Return the (x, y) coordinate for the center point of the cell that contains the specified text.  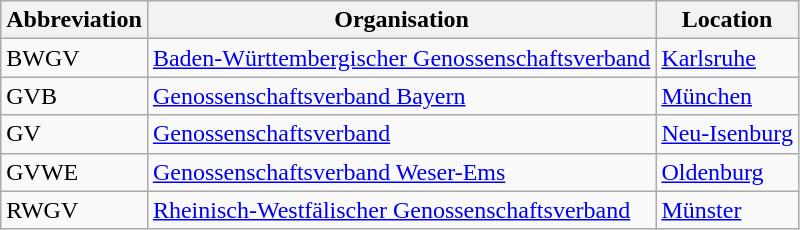
Münster (728, 210)
GVB (74, 96)
GV (74, 134)
Karlsruhe (728, 58)
Oldenburg (728, 172)
RWGV (74, 210)
Abbreviation (74, 20)
Organisation (401, 20)
Baden-Württembergischer Genossenschaftsverband (401, 58)
Neu-Isenburg (728, 134)
Genossenschaftsverband Bayern (401, 96)
GVWE (74, 172)
Genossenschaftsverband (401, 134)
Location (728, 20)
Rheinisch-Westfälischer Genossenschaftsverband (401, 210)
Genossenschaftsverband Weser-Ems (401, 172)
BWGV (74, 58)
München (728, 96)
